Find where the given text appears and provide that cell's center as (x, y) coordinate. 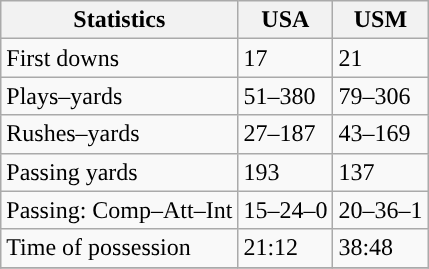
Plays–yards (120, 96)
USM (380, 20)
Passing: Comp–Att–Int (120, 210)
20–36–1 (380, 210)
Passing yards (120, 172)
51–380 (286, 96)
43–169 (380, 134)
193 (286, 172)
15–24–0 (286, 210)
79–306 (380, 96)
First downs (120, 58)
Statistics (120, 20)
27–187 (286, 134)
17 (286, 58)
Time of possession (120, 248)
137 (380, 172)
21 (380, 58)
38:48 (380, 248)
Rushes–yards (120, 134)
21:12 (286, 248)
USA (286, 20)
